Pinpoint the cell where the given text exists, returning its (x, y) midpoint coordinate. 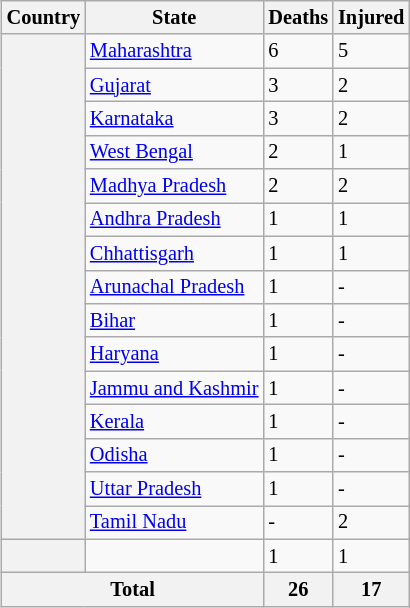
State (174, 18)
Maharashtra (174, 51)
Chhattisgarh (174, 253)
Haryana (174, 354)
26 (298, 590)
Tamil Nadu (174, 523)
Total (133, 590)
West Bengal (174, 152)
6 (298, 51)
Country (44, 18)
Kerala (174, 422)
Arunachal Pradesh (174, 287)
Gujarat (174, 85)
Odisha (174, 455)
Injured (371, 18)
Jammu and Kashmir (174, 388)
Deaths (298, 18)
Uttar Pradesh (174, 489)
17 (371, 590)
Bihar (174, 321)
5 (371, 51)
Andhra Pradesh (174, 220)
Karnataka (174, 119)
Madhya Pradesh (174, 186)
